For the text-containing cell, return its midpoint in [X, Y] coordinate format. 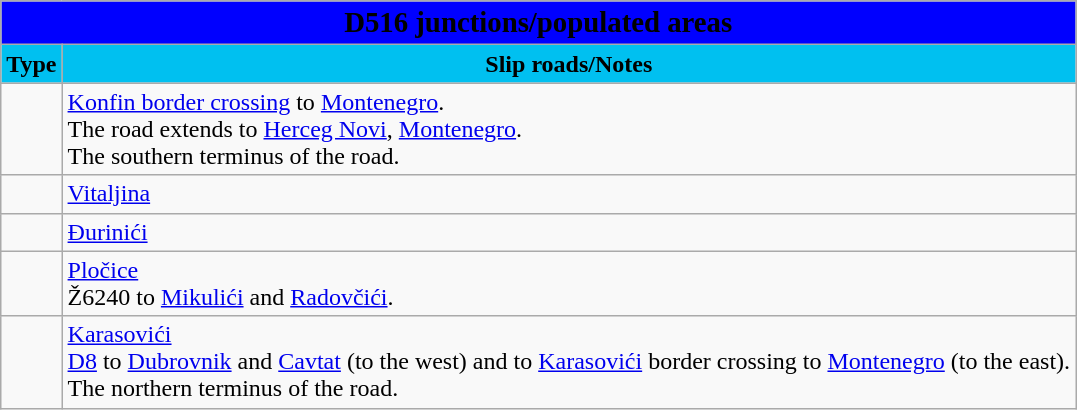
Konfin border crossing to Montenegro.The road extends to Herceg Novi, Montenegro.The southern terminus of the road. [569, 129]
Vitaljina [569, 194]
Slip roads/Notes [569, 64]
PločiceŽ6240 to Mikulići and Radovčići. [569, 284]
Karasovići D8 to Dubrovnik and Cavtat (to the west) and to Karasovići border crossing to Montenegro (to the east).The northern terminus of the road. [569, 362]
Đurinići [569, 232]
Type [32, 64]
D516 junctions/populated areas [538, 23]
